Capture the cell that displays the provided text and extract its (x, y) central coordinate. 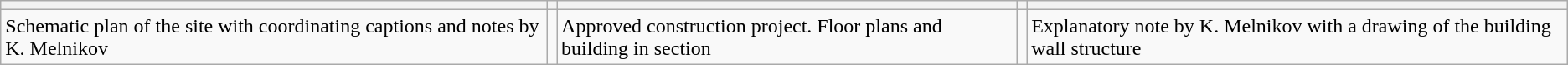
Explanatory note by K. Melnikov with a drawing of the building wall structure (1297, 37)
Approved construction project. Floor plans and building in section (787, 37)
Schematic plan of the site with coordinating captions and notes by K. Melnikov (275, 37)
